Search for the cell housing the specified text and yield its [x, y] center coordinate. 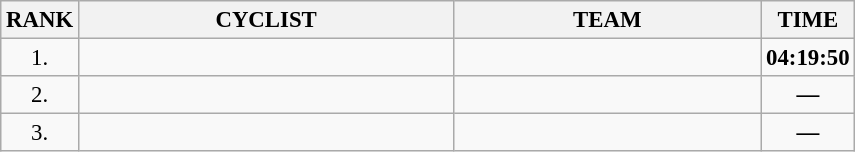
3. [40, 133]
2. [40, 95]
CYCLIST [266, 20]
TEAM [608, 20]
1. [40, 58]
04:19:50 [808, 58]
RANK [40, 20]
TIME [808, 20]
